Identify which cell holds the provided text, then report its (X, Y) central coordinate. 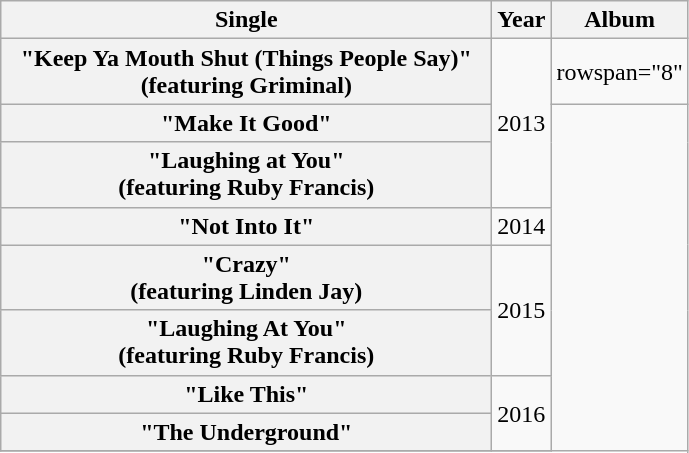
Album (620, 20)
"Keep Ya Mouth Shut (Things People Say)"(featuring Griminal) (246, 72)
"Laughing at You"(featuring Ruby Francis) (246, 174)
rowspan="8" (620, 72)
"Crazy"(featuring Linden Jay) (246, 278)
"Laughing At You"(featuring Ruby Francis) (246, 342)
2013 (522, 123)
2016 (522, 413)
"Not Into It" (246, 226)
"Like This" (246, 394)
"The Underground" (246, 432)
Year (522, 20)
2014 (522, 226)
"Make It Good" (246, 123)
2015 (522, 310)
Single (246, 20)
